Search for the cell housing the specified text and yield its [x, y] center coordinate. 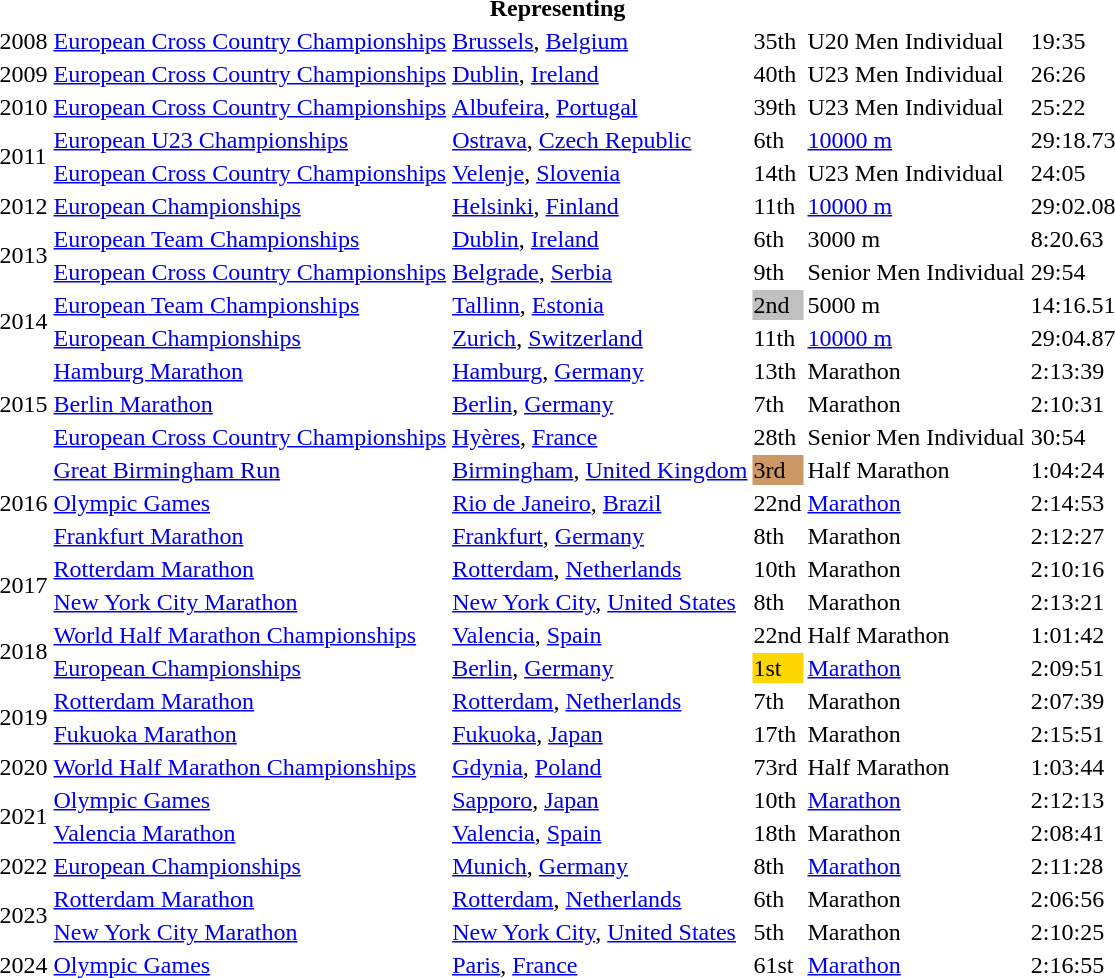
Fukuoka, Japan [600, 734]
13th [778, 371]
Munich, Germany [600, 866]
Hamburg, Germany [600, 371]
18th [778, 833]
Birmingham, United Kingdom [600, 470]
Hamburg Marathon [250, 371]
Great Birmingham Run [250, 470]
Frankfurt Marathon [250, 536]
3000 m [916, 239]
European U23 Championships [250, 140]
U20 Men Individual [916, 41]
Gdynia, Poland [600, 767]
Frankfurt, Germany [600, 536]
17th [778, 734]
Berlin Marathon [250, 404]
5000 m [916, 305]
5th [778, 932]
73rd [778, 767]
28th [778, 437]
Valencia Marathon [250, 833]
Tallinn, Estonia [600, 305]
Hyères, France [600, 437]
1st [778, 668]
Sapporo, Japan [600, 800]
Zurich, Switzerland [600, 338]
Helsinki, Finland [600, 206]
35th [778, 41]
Rio de Janeiro, Brazil [600, 503]
39th [778, 107]
Ostrava, Czech Republic [600, 140]
14th [778, 173]
Belgrade, Serbia [600, 272]
Fukuoka Marathon [250, 734]
9th [778, 272]
Albufeira, Portugal [600, 107]
Velenje, Slovenia [600, 173]
2nd [778, 305]
Brussels, Belgium [600, 41]
40th [778, 74]
3rd [778, 470]
